Provide the [x, y] coordinate of the cell's center where the given text is located.  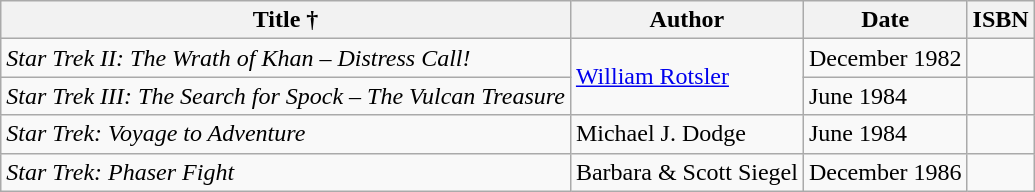
Date [885, 20]
Title † [286, 20]
Barbara & Scott Siegel [686, 172]
William Rotsler [686, 77]
Michael J. Dodge [686, 134]
ISBN [1000, 20]
Star Trek: Phaser Fight [286, 172]
Author [686, 20]
Star Trek II: The Wrath of Khan – Distress Call! [286, 58]
Star Trek: Voyage to Adventure [286, 134]
December 1986 [885, 172]
December 1982 [885, 58]
Star Trek III: The Search for Spock – The Vulcan Treasure [286, 96]
